Extract the [x, y] coordinate from the center of the cell holding the provided text.  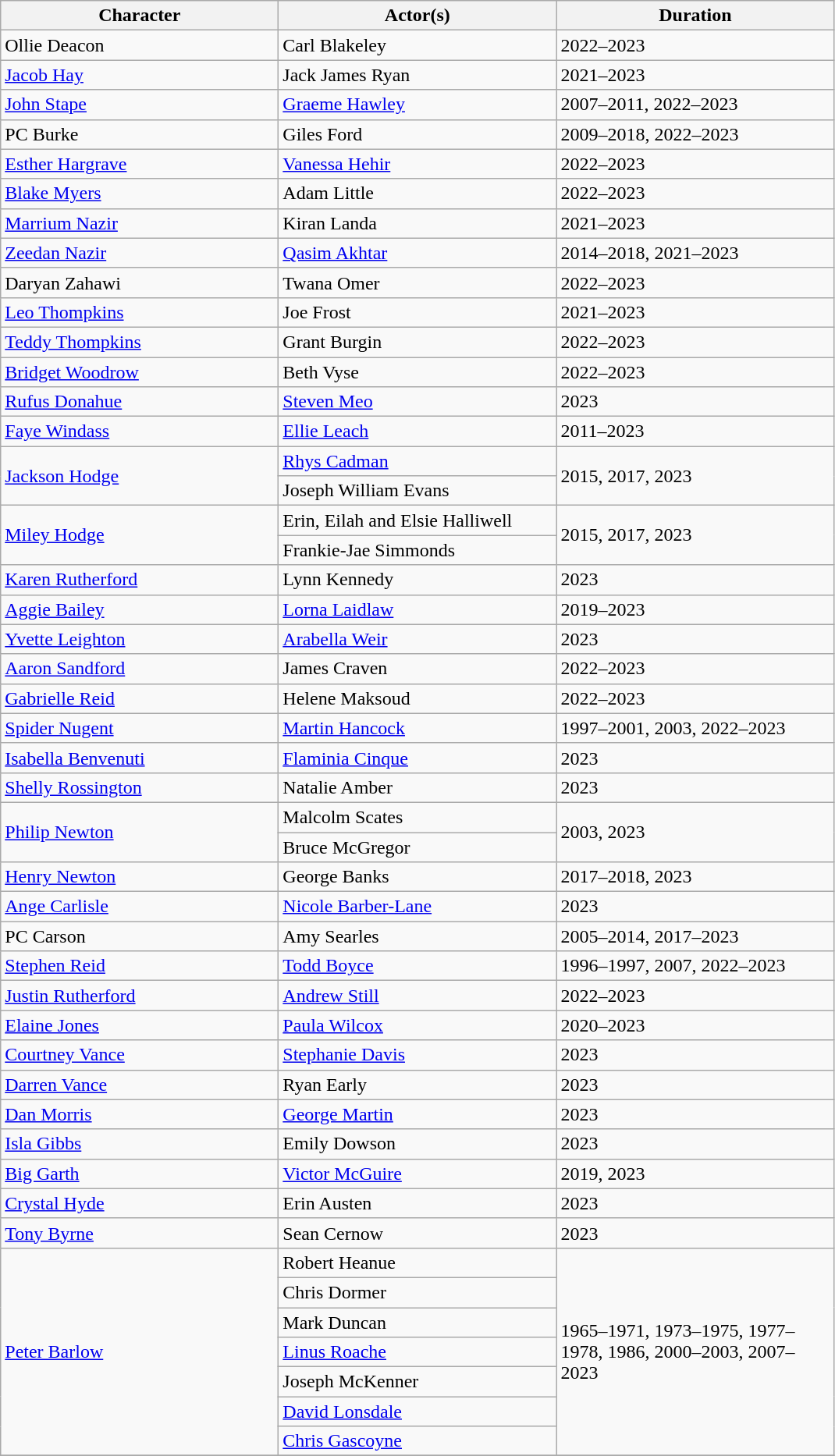
Tony Byrne [140, 1233]
Mark Duncan [417, 1323]
Courtney Vance [140, 1055]
2019, 2023 [695, 1174]
Lynn Kennedy [417, 580]
Nicole Barber-Lane [417, 907]
John Stape [140, 105]
Sean Cernow [417, 1233]
Paula Wilcox [417, 1025]
Faye Windass [140, 431]
Esther Hargrave [140, 164]
Chris Dormer [417, 1292]
James Craven [417, 669]
Joseph McKenner [417, 1382]
Joe Frost [417, 312]
Henry Newton [140, 877]
Shelly Rossington [140, 787]
2017–2018, 2023 [695, 877]
Duration [695, 16]
2007–2011, 2022–2023 [695, 105]
Gabrielle Reid [140, 698]
Miley Hodge [140, 535]
Spider Nugent [140, 728]
Ryan Early [417, 1085]
Flaminia Cinque [417, 758]
2019–2023 [695, 609]
Andrew Still [417, 996]
Victor McGuire [417, 1174]
Bruce McGregor [417, 847]
Aggie Bailey [140, 609]
Rufus Donahue [140, 402]
Todd Boyce [417, 966]
George Martin [417, 1114]
PC Carson [140, 936]
Arabella Weir [417, 639]
Jacob Hay [140, 75]
2014–2018, 2021–2023 [695, 253]
Erin, Eilah and Elsie Halliwell [417, 520]
Stephen Reid [140, 966]
Erin Austen [417, 1203]
Elaine Jones [140, 1025]
Steven Meo [417, 402]
Grant Burgin [417, 342]
Joseph William Evans [417, 491]
Graeme Hawley [417, 105]
2020–2023 [695, 1025]
2011–2023 [695, 431]
George Banks [417, 877]
Lorna Laidlaw [417, 609]
2009–2018, 2022–2023 [695, 134]
Big Garth [140, 1174]
Rhys Cadman [417, 461]
PC Burke [140, 134]
Beth Vyse [417, 372]
Stephanie Davis [417, 1055]
Ange Carlisle [140, 907]
Dan Morris [140, 1114]
Justin Rutherford [140, 996]
Linus Roache [417, 1352]
Actor(s) [417, 16]
Malcolm Scates [417, 817]
Ellie Leach [417, 431]
Darren Vance [140, 1085]
Amy Searles [417, 936]
Character [140, 16]
Natalie Amber [417, 787]
1996–1997, 2007, 2022–2023 [695, 966]
Carl Blakeley [417, 45]
Leo Thompkins [140, 312]
Jack James Ryan [417, 75]
Emily Dowson [417, 1144]
Kiran Landa [417, 223]
Daryan Zahawi [140, 282]
Twana Omer [417, 282]
Chris Gascoyne [417, 1441]
1965–1971, 1973–1975, 1977–1978, 1986, 2000–2003, 2007–2023 [695, 1351]
Crystal Hyde [140, 1203]
Teddy Thompkins [140, 342]
Adam Little [417, 194]
Robert Heanue [417, 1262]
Vanessa Hehir [417, 164]
Martin Hancock [417, 728]
Bridget Woodrow [140, 372]
2005–2014, 2017–2023 [695, 936]
Frankie-Jae Simmonds [417, 550]
Blake Myers [140, 194]
Zeedan Nazir [140, 253]
Isabella Benvenuti [140, 758]
1997–2001, 2003, 2022–2023 [695, 728]
Karen Rutherford [140, 580]
Aaron Sandford [140, 669]
Giles Ford [417, 134]
Qasim Akhtar [417, 253]
Philip Newton [140, 832]
Helene Maksoud [417, 698]
2003, 2023 [695, 832]
Ollie Deacon [140, 45]
David Lonsdale [417, 1412]
Yvette Leighton [140, 639]
Peter Barlow [140, 1351]
Marrium Nazir [140, 223]
Isla Gibbs [140, 1144]
Jackson Hodge [140, 476]
